Return (X, Y) of the center of cell containing provided text 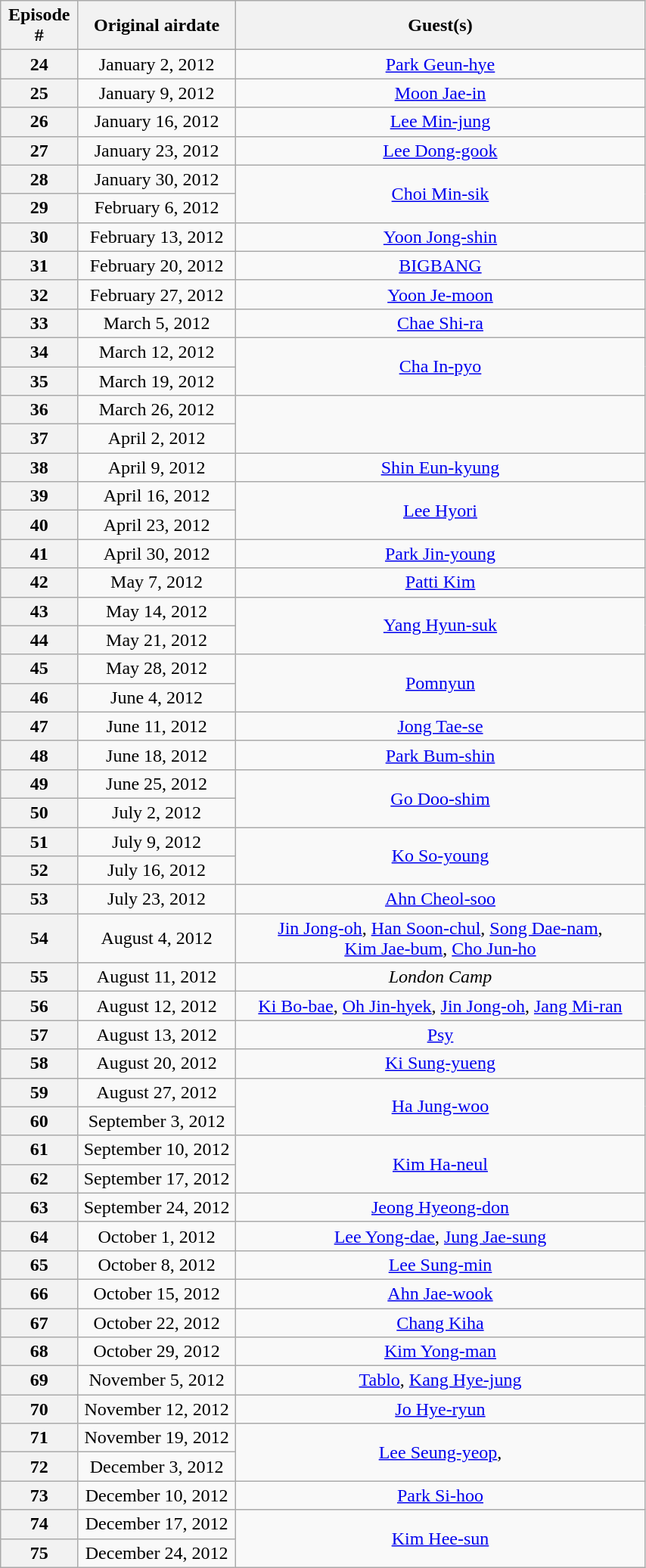
Ahn Cheol-soo (440, 899)
April 30, 2012 (157, 554)
47 (39, 726)
November 19, 2012 (157, 1438)
January 23, 2012 (157, 151)
January 16, 2012 (157, 122)
25 (39, 93)
Kim Hee-sun (440, 1539)
Lee Min-jung (440, 122)
45 (39, 669)
June 25, 2012 (157, 784)
October 22, 2012 (157, 1323)
Ha Jung-woo (440, 1107)
January 30, 2012 (157, 179)
Yoon Je-moon (440, 294)
Ki Sung-yueng (440, 1063)
66 (39, 1293)
Chang Kiha (440, 1323)
59 (39, 1092)
April 16, 2012 (157, 496)
October 29, 2012 (157, 1352)
BIGBANG (440, 265)
32 (39, 294)
March 5, 2012 (157, 323)
75 (39, 1553)
April 2, 2012 (157, 439)
May 28, 2012 (157, 669)
January 2, 2012 (157, 64)
48 (39, 755)
Lee Yong-dae, Jung Jae-sung (440, 1236)
May 7, 2012 (157, 582)
51 (39, 842)
58 (39, 1063)
40 (39, 525)
65 (39, 1265)
62 (39, 1178)
February 13, 2012 (157, 237)
March 12, 2012 (157, 352)
October 8, 2012 (157, 1265)
August 4, 2012 (157, 938)
Original airdate (157, 26)
53 (39, 899)
November 12, 2012 (157, 1409)
Ahn Jae-wook (440, 1293)
71 (39, 1438)
39 (39, 496)
55 (39, 977)
March 19, 2012 (157, 380)
Park Bum-shin (440, 755)
28 (39, 179)
Lee Hyori (440, 511)
July 23, 2012 (157, 899)
35 (39, 380)
33 (39, 323)
Jin Jong-oh, Han Soon-chul, Song Dae-nam,Kim Jae-bum, Cho Jun-ho (440, 938)
August 20, 2012 (157, 1063)
September 24, 2012 (157, 1207)
63 (39, 1207)
March 26, 2012 (157, 410)
Kim Ha-neul (440, 1164)
Cha In-pyo (440, 366)
August 13, 2012 (157, 1035)
Tablo, Kang Hye-jung (440, 1380)
July 9, 2012 (157, 842)
73 (39, 1495)
Pomnyun (440, 683)
64 (39, 1236)
February 20, 2012 (157, 265)
74 (39, 1524)
London Camp (440, 977)
44 (39, 640)
Patti Kim (440, 582)
September 10, 2012 (157, 1150)
68 (39, 1352)
Ki Bo-bae, Oh Jin-hyek, Jin Jong-oh, Jang Mi-ran (440, 1006)
February 27, 2012 (157, 294)
Go Doo-shim (440, 798)
December 24, 2012 (157, 1553)
24 (39, 64)
Park Si-hoo (440, 1495)
34 (39, 352)
May 21, 2012 (157, 640)
April 23, 2012 (157, 525)
30 (39, 237)
67 (39, 1323)
Lee Seung-yeop, (440, 1452)
December 3, 2012 (157, 1467)
41 (39, 554)
Ko So-young (440, 856)
August 27, 2012 (157, 1092)
Jeong Hyeong-don (440, 1207)
38 (39, 467)
January 9, 2012 (157, 93)
37 (39, 439)
Jong Tae-se (440, 726)
46 (39, 697)
Choi Min-sik (440, 194)
Kim Yong-man (440, 1352)
Shin Eun-kyung (440, 467)
November 5, 2012 (157, 1380)
Lee Sung-min (440, 1265)
Psy (440, 1035)
June 18, 2012 (157, 755)
54 (39, 938)
36 (39, 410)
56 (39, 1006)
June 11, 2012 (157, 726)
50 (39, 812)
31 (39, 265)
57 (39, 1035)
Guest(s) (440, 26)
26 (39, 122)
Yang Hyun-suk (440, 626)
Jo Hye-ryun (440, 1409)
60 (39, 1121)
70 (39, 1409)
Lee Dong-gook (440, 151)
February 6, 2012 (157, 208)
December 10, 2012 (157, 1495)
49 (39, 784)
July 2, 2012 (157, 812)
Episode # (39, 26)
Moon Jae-in (440, 93)
52 (39, 871)
69 (39, 1380)
72 (39, 1467)
October 1, 2012 (157, 1236)
May 14, 2012 (157, 611)
Park Geun-hye (440, 64)
Park Jin-young (440, 554)
December 17, 2012 (157, 1524)
43 (39, 611)
July 16, 2012 (157, 871)
27 (39, 151)
April 9, 2012 (157, 467)
September 17, 2012 (157, 1178)
August 12, 2012 (157, 1006)
42 (39, 582)
29 (39, 208)
Yoon Jong-shin (440, 237)
Chae Shi-ra (440, 323)
61 (39, 1150)
October 15, 2012 (157, 1293)
June 4, 2012 (157, 697)
August 11, 2012 (157, 977)
September 3, 2012 (157, 1121)
